For the text-containing cell, return its midpoint in (x, y) coordinate format. 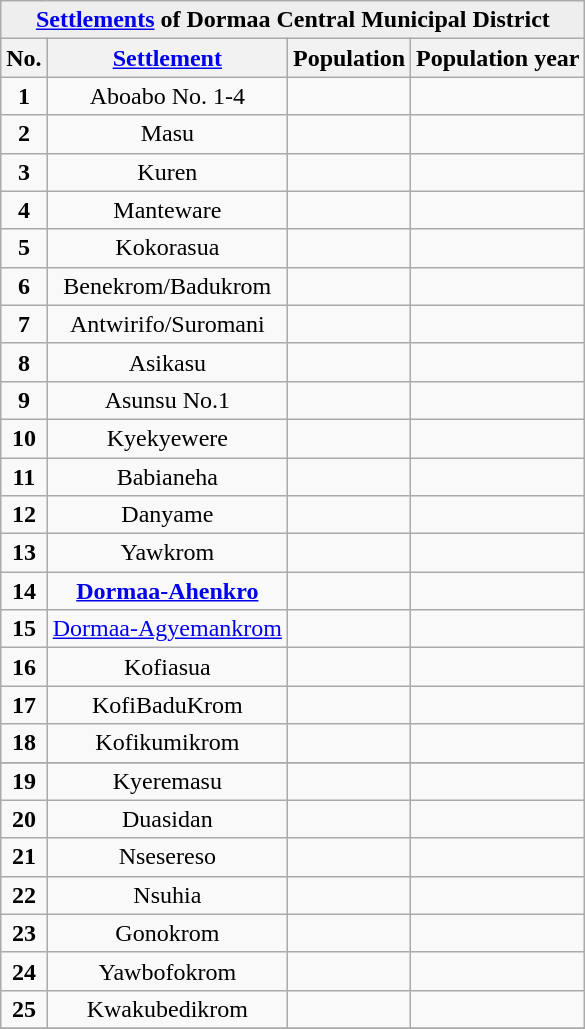
Benekrom/Badukrom (167, 286)
3 (24, 172)
21 (24, 857)
Population year (498, 58)
Manteware (167, 210)
9 (24, 400)
15 (24, 629)
Kokorasua (167, 248)
Yawbofokrom (167, 971)
Kofikumikrom (167, 743)
20 (24, 819)
5 (24, 248)
19 (24, 781)
Kwakubedikrom (167, 1009)
Babianeha (167, 477)
17 (24, 705)
Masu (167, 134)
Duasidan (167, 819)
Gonokrom (167, 933)
25 (24, 1009)
Kyekyewere (167, 438)
18 (24, 743)
Kuren (167, 172)
Population (348, 58)
Asunsu No.1 (167, 400)
Dormaa-Ahenkro (167, 591)
16 (24, 667)
Aboabo No. 1-4 (167, 96)
14 (24, 591)
24 (24, 971)
8 (24, 362)
4 (24, 210)
Danyame (167, 515)
KofiBaduKrom (167, 705)
22 (24, 895)
Settlement (167, 58)
12 (24, 515)
Dormaa-Agyemankrom (167, 629)
6 (24, 286)
Kofiasua (167, 667)
11 (24, 477)
Settlements of Dormaa Central Municipal District (293, 20)
Kyeremasu (167, 781)
No. (24, 58)
23 (24, 933)
10 (24, 438)
13 (24, 553)
Yawkrom (167, 553)
Asikasu (167, 362)
2 (24, 134)
Antwirifo/Suromani (167, 324)
Nsuhia (167, 895)
Nsesereso (167, 857)
1 (24, 96)
7 (24, 324)
